For the text-containing cell, return its midpoint in (X, Y) coordinate format. 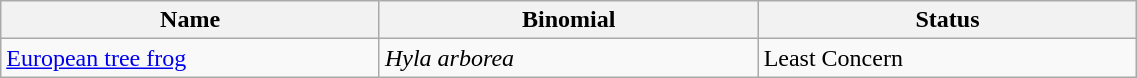
Binomial (568, 20)
Hyla arborea (568, 58)
Least Concern (948, 58)
Status (948, 20)
European tree frog (190, 58)
Name (190, 20)
